Locate the cell with the specified text and output its (X, Y) center coordinate. 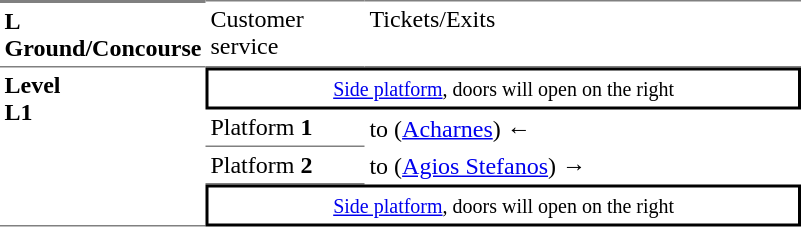
to (Acharnes) ← (583, 129)
Tickets/Exits (583, 34)
Platform 2 (286, 166)
Platform 1 (286, 129)
to (Agios Stefanos) → (583, 166)
LevelL1 (103, 148)
Customer service (286, 34)
LGround/Concourse (103, 34)
